From the cell containing the given text, extract its center point as (X, Y) coordinate. 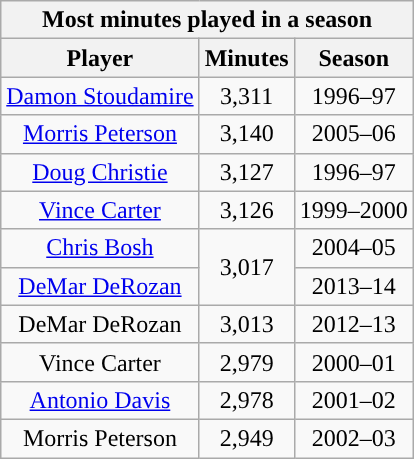
Minutes (246, 58)
Antonio Davis (100, 400)
3,126 (246, 210)
2,949 (246, 438)
3,017 (246, 267)
2013–14 (354, 286)
2005–06 (354, 134)
Doug Christie (100, 172)
2000–01 (354, 362)
Chris Bosh (100, 248)
3,140 (246, 134)
2002–03 (354, 438)
Most minutes played in a season (207, 20)
1999–2000 (354, 210)
3,127 (246, 172)
2,979 (246, 362)
2012–13 (354, 324)
3,013 (246, 324)
2004–05 (354, 248)
Player (100, 58)
2,978 (246, 400)
Season (354, 58)
Damon Stoudamire (100, 96)
3,311 (246, 96)
2001–02 (354, 400)
